Determine the [x, y] coordinate at the center of the cell enclosing the given text.  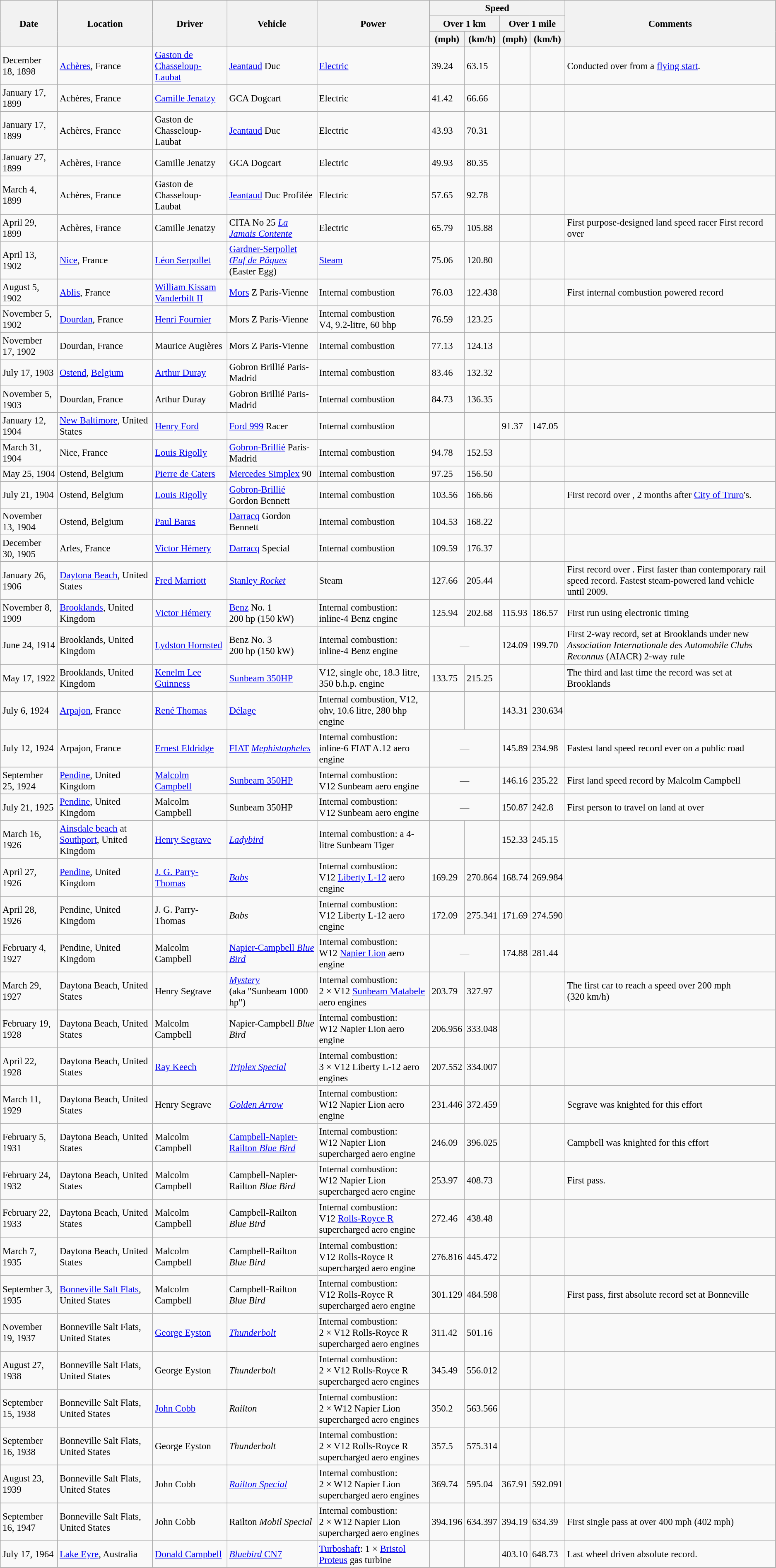
94.78 [447, 453]
205.44 [482, 581]
230.634 [547, 710]
333.048 [482, 1029]
Henri Fournier [190, 319]
634.39 [547, 1522]
July 21, 1925 [29, 807]
Ernest Eldridge [190, 748]
123.25 [482, 319]
97.25 [447, 474]
First single pass at over 400 mph (402 mph) [670, 1522]
484.598 [482, 1294]
634.397 [482, 1522]
First record over , 2 months after City of Truro's. [670, 495]
René Thomas [190, 710]
Bluebird CN7 [272, 1554]
124.09 [514, 646]
Ablis, France [105, 292]
103.56 [447, 495]
CITA No 25 La Jamais Contente [272, 228]
Ford 999 Racer [272, 426]
92.78 [482, 195]
William Kissam Vanderbilt II [190, 292]
65.79 [447, 228]
276.816 [447, 1257]
April 28, 1926 [29, 915]
648.73 [547, 1554]
438.48 [482, 1219]
Comments [670, 24]
311.42 [447, 1332]
Conducted over from a flying start. [670, 66]
Segrave was knighted for this effort [670, 1105]
Railton [272, 1408]
Internal combustion: a 4-litre Sunbeam Tiger [373, 839]
39.24 [447, 66]
Mercedes Simplex 90 [272, 474]
Darracq Gordon Bennett [272, 522]
156.50 [482, 474]
63.15 [482, 66]
Fred Marriott [190, 581]
Mystery (aka "Sunbeam 1000 hp") [272, 991]
270.864 [482, 878]
January 27, 1899 [29, 163]
February 4, 1927 [29, 953]
Gardner-Serpollet Œuf de Pâques (Easter Egg) [272, 260]
394.196 [447, 1522]
76.03 [447, 292]
176.37 [482, 549]
357.5 [447, 1446]
150.87 [514, 807]
November 5, 1902 [29, 319]
Pierre de Caters [190, 474]
76.59 [447, 319]
December 18, 1898 [29, 66]
49.93 [447, 163]
152.53 [482, 453]
231.446 [447, 1105]
132.32 [482, 373]
242.8 [547, 807]
124.13 [482, 346]
84.73 [447, 399]
July 21, 1904 [29, 495]
301.129 [447, 1294]
July 6, 1924 [29, 710]
September 3, 1935 [29, 1294]
Arles, France [105, 549]
556.012 [482, 1370]
The third and last time the record was set at Brooklands [670, 678]
104.53 [447, 522]
March 31, 1904 [29, 453]
235.22 [547, 781]
Kenelm Lee Guinness [190, 678]
Internal combustion, V12, ohv, 10.6 litre, 280 bhp engine [373, 710]
FIAT Mephistopheles [272, 748]
March 7, 1935 [29, 1257]
New Baltimore, United States [105, 426]
February 5, 1931 [29, 1143]
207.552 [447, 1067]
206.956 [447, 1029]
The first car to reach a speed over 200 mph (320 km/h) [670, 991]
281.44 [547, 953]
445.472 [482, 1257]
Power [373, 24]
396.025 [482, 1143]
November 13, 1904 [29, 522]
May 25, 1904 [29, 474]
Campbell was knighted for this effort [670, 1143]
66.66 [482, 99]
March 29, 1927 [29, 991]
Benz No. 1200 hp (150 kW) [272, 613]
November 8, 1909 [29, 613]
147.05 [547, 426]
Paul Baras [190, 522]
August 23, 1939 [29, 1484]
January 26, 1906 [29, 581]
145.89 [514, 748]
43.93 [447, 131]
Maurice Augières [190, 346]
Ladybird [272, 839]
April 29, 1899 [29, 228]
Gobron-Brillié Gordon Bennett [272, 495]
133.75 [447, 678]
February 22, 1933 [29, 1219]
September 16, 1947 [29, 1522]
109.59 [447, 549]
120.80 [482, 260]
75.06 [447, 260]
253.97 [447, 1181]
July 17, 1903 [29, 373]
Internal combustionV4, 9.2-litre, 60 bhp [373, 319]
Internal combustion:3 × V12 Liberty L-12 aero engines [373, 1067]
166.66 [482, 495]
March 4, 1899 [29, 195]
70.31 [482, 131]
Ainsdale beach at Southport, United Kingdom [105, 839]
July 12, 1924 [29, 748]
March 16, 1926 [29, 839]
Triplex Special [272, 1067]
First pass, first absolute record set at Bonneville [670, 1294]
September 15, 1938 [29, 1408]
V12, single ohc, 18.3 litre, 350 b.h.p. engine [373, 678]
Date [29, 24]
Stanley Rocket [272, 581]
Lake Eyre, Australia [105, 1554]
April 13, 1902 [29, 260]
August 27, 1938 [29, 1370]
245.15 [547, 839]
First person to travel on land at over [670, 807]
Léon Serpollet [190, 260]
Henry Ford [190, 426]
563.566 [482, 1408]
501.16 [482, 1332]
174.88 [514, 953]
215.25 [482, 678]
269.984 [547, 878]
403.10 [514, 1554]
Last wheel driven absolute record. [670, 1554]
First run using electronic timing [670, 613]
80.35 [482, 163]
Jeantaud Duc Profilée [272, 195]
April 27, 1926 [29, 878]
April 22, 1928 [29, 1067]
February 19, 1928 [29, 1029]
Location [105, 24]
First record over . First faster than contemporary rail speed record. Fastest steam-powered land vehicle until 2009. [670, 581]
First internal combustion powered record [670, 292]
77.13 [447, 346]
105.88 [482, 228]
Internal combustion: inline-6 FIAT A.12 aero engine [373, 748]
Ray Keech [190, 1067]
592.091 [547, 1484]
November 5, 1903 [29, 399]
September 16, 1938 [29, 1446]
274.590 [547, 915]
February 24, 1932 [29, 1181]
115.93 [514, 613]
Vehicle [272, 24]
125.94 [447, 613]
Darracq Special [272, 549]
171.69 [514, 915]
Driver [190, 24]
July 17, 1964 [29, 1554]
Turboshaft: 1 × Bristol Proteus gas turbine [373, 1554]
41.42 [447, 99]
146.16 [514, 781]
203.79 [447, 991]
Délage [272, 710]
595.04 [482, 1484]
186.57 [547, 613]
First pass. [670, 1181]
275.341 [482, 915]
272.46 [447, 1219]
Speed [497, 8]
575.314 [482, 1446]
91.37 [514, 426]
169.29 [447, 878]
January 12, 1904 [29, 426]
350.2 [447, 1408]
168.22 [482, 522]
234.98 [547, 748]
First purpose-designed land speed racer First record over [670, 228]
199.70 [547, 646]
Railton Mobil Special [272, 1522]
August 5, 1902 [29, 292]
November 17, 1902 [29, 346]
246.09 [447, 1143]
First land speed record by Malcolm Campbell [670, 781]
408.73 [482, 1181]
327.97 [482, 991]
152.33 [514, 839]
122.438 [482, 292]
November 19, 1937 [29, 1332]
372.459 [482, 1105]
Internal combustion:2 × V12 Sunbeam Matabele aero engines [373, 991]
December 30, 1905 [29, 549]
172.09 [447, 915]
143.31 [514, 710]
September 25, 1924 [29, 781]
168.74 [514, 878]
367.91 [514, 1484]
Railton Special [272, 1484]
First 2-way record, set at Brooklands under new Association Internationale des Automobile Clubs Reconnus (AIACR) 2-way rule [670, 646]
83.46 [447, 373]
May 17, 1922 [29, 678]
57.65 [447, 195]
345.49 [447, 1370]
Golden Arrow [272, 1105]
394.19 [514, 1522]
127.66 [447, 581]
202.68 [482, 613]
Benz No. 3 200 hp (150 kW) [272, 646]
Over 1 km [465, 24]
369.74 [447, 1484]
Over 1 mile [532, 24]
June 24, 1914 [29, 646]
Fastest land speed record ever on a public road [670, 748]
Lydston Hornsted [190, 646]
334.007 [482, 1067]
March 11, 1929 [29, 1105]
136.35 [482, 399]
Donald Campbell [190, 1554]
Gobron-Brillié Paris-Madrid [272, 453]
